Find where the given text appears and provide that cell's center as [x, y] coordinate. 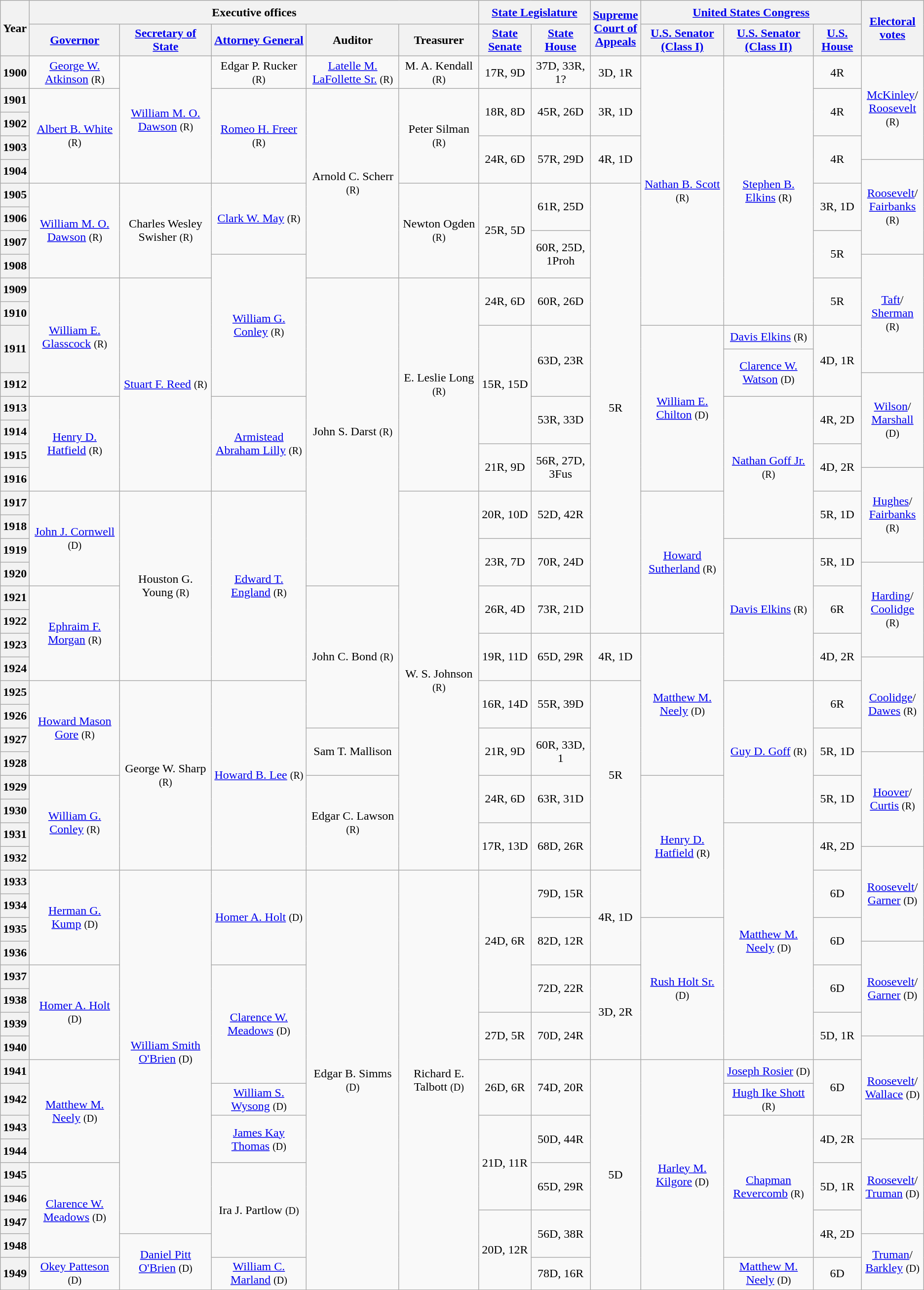
82D, 12R [561, 941]
1906 [15, 219]
State Legislature [535, 12]
John C. Bond (R) [353, 657]
50D, 44R [561, 1139]
Latelle M. LaFollette Sr. (R) [353, 72]
1929 [15, 787]
1921 [15, 598]
Taft/Sherman (R) [892, 313]
Harding/Coolidge (R) [892, 609]
1900 [15, 72]
James Kay Thomas (D) [259, 1139]
John S. Darst (R) [353, 432]
1919 [15, 550]
Howard B. Lee (R) [259, 775]
Edgar B. Simms (D) [353, 1080]
1943 [15, 1127]
Treasurer [439, 40]
1920 [15, 574]
1947 [15, 1222]
15R, 15D [504, 384]
1948 [15, 1246]
Electoralvotes [892, 29]
Attorney General [259, 40]
1938 [15, 1000]
William C. Marland (D) [259, 1273]
State Senate [504, 40]
1930 [15, 811]
1903 [15, 148]
18R, 8D [504, 112]
Newton Ogden (R) [439, 230]
26D, 6R [504, 1088]
Nathan Goff Jr. (R) [768, 467]
Edgar P. Rucker (R) [259, 72]
1926 [15, 716]
Nathan B. Scott (R) [682, 190]
William Smith O'Brien (D) [166, 1052]
Charles Wesley Swisher (R) [166, 230]
25R, 5D [504, 230]
1904 [15, 171]
Roosevelt/Fairbanks (R) [892, 207]
74D, 20R [561, 1088]
1932 [15, 858]
1949 [15, 1273]
3D, 2R [616, 1012]
1934 [15, 906]
1941 [15, 1071]
1907 [15, 242]
Ephraim F. Morgan (R) [75, 633]
21D, 11R [504, 1163]
1940 [15, 1048]
Romeo H. Freer (R) [259, 136]
Edward T. England (R) [259, 586]
79D, 15R [561, 894]
1925 [15, 692]
Howard Sutherland (R) [682, 562]
70D, 24R [561, 1036]
U.S. House [837, 40]
60R, 25D, 1Proh [561, 254]
M. A. Kendall (R) [439, 72]
17R, 9D [504, 72]
Albert B. White (R) [75, 136]
Okey Patteson (D) [75, 1273]
1905 [15, 195]
19R, 11D [504, 657]
Sam T. Mallison [353, 752]
1918 [15, 527]
Herman G. Kump (D) [75, 917]
Howard Mason Gore (R) [75, 728]
17R, 13D [504, 846]
1945 [15, 1175]
Executive offices [254, 12]
Armistead Abraham Lilly (R) [259, 444]
1912 [15, 384]
56D, 38R [561, 1234]
Coolidge/Dawes (R) [892, 704]
1923 [15, 645]
Governor [75, 40]
4D, 1R [837, 361]
Roosevelt/Wallace (D) [892, 1088]
20R, 10D [504, 515]
Year [15, 29]
16R, 14D [504, 704]
53R, 33D [561, 420]
Hugh Ike Shott (R) [768, 1100]
Houston G. Young (R) [166, 586]
William E. Chilton (D) [682, 408]
57R, 29D [561, 159]
SupremeCourt ofAppeals [616, 29]
Rush Holt Sr. (D) [682, 988]
1916 [15, 479]
W. S. Johnson (R) [439, 681]
Daniel Pitt O'Brien (D) [166, 1261]
1908 [15, 266]
1931 [15, 835]
1922 [15, 621]
William E. Glasscock (R) [75, 337]
1913 [15, 408]
Wilson/Marshall (D) [892, 420]
20D, 12R [504, 1250]
Hoover/Curtis (R) [892, 799]
George W. Atkinson (R) [75, 72]
1909 [15, 290]
E. Leslie Long (R) [439, 384]
1910 [15, 313]
37D, 33R, 1? [561, 72]
60R, 33D, 1 [561, 752]
52D, 42R [561, 515]
63R, 31D [561, 799]
1935 [15, 929]
1933 [15, 882]
1917 [15, 503]
Stuart F. Reed (R) [166, 384]
Richard E. Talbott (D) [439, 1080]
Auditor [353, 40]
27D, 5R [504, 1036]
72D, 22R [561, 988]
Chapman Revercomb (R) [768, 1186]
U.S. Senator (Class II) [768, 40]
1937 [15, 977]
1939 [15, 1024]
Arnold C. Scherr (R) [353, 183]
1942 [15, 1100]
Hughes/Fairbanks (R) [892, 515]
26R, 4D [504, 609]
1915 [15, 455]
1914 [15, 432]
Joseph Rosier (D) [768, 1071]
1944 [15, 1151]
Peter Silman (R) [439, 136]
5D [616, 1175]
United States Congress [751, 12]
45R, 26D [561, 112]
73R, 21D [561, 609]
John J. Cornwell (D) [75, 538]
Truman/Barkley (D) [892, 1261]
55R, 39D [561, 704]
Roosevelt/Truman (D) [892, 1186]
68D, 26R [561, 846]
70R, 24D [561, 562]
1927 [15, 740]
Harley M. Kilgore (D) [682, 1175]
3D, 1R [616, 72]
61R, 25D [561, 207]
George W. Sharp (R) [166, 775]
1902 [15, 124]
William S. Wysong (D) [259, 1100]
Secretary of State [166, 40]
Clarence W. Watson (D) [768, 373]
24D, 6R [504, 941]
1936 [15, 953]
56R, 27D, 3Fus [561, 467]
U.S. Senator (Class I) [682, 40]
1911 [15, 349]
Guy D. Goff (R) [768, 752]
1924 [15, 669]
1901 [15, 100]
Stephen B. Elkins (R) [768, 190]
63D, 23R [561, 361]
1928 [15, 763]
78D, 16R [561, 1273]
23R, 7D [504, 562]
1946 [15, 1198]
State House [561, 40]
Clark W. May (R) [259, 219]
Edgar C. Lawson (R) [353, 823]
Ira J. Partlow (D) [259, 1210]
McKinley/Roosevelt (R) [892, 108]
60R, 26D [561, 302]
